Provide the (X, Y) coordinate of the cell's center where the given text is located.  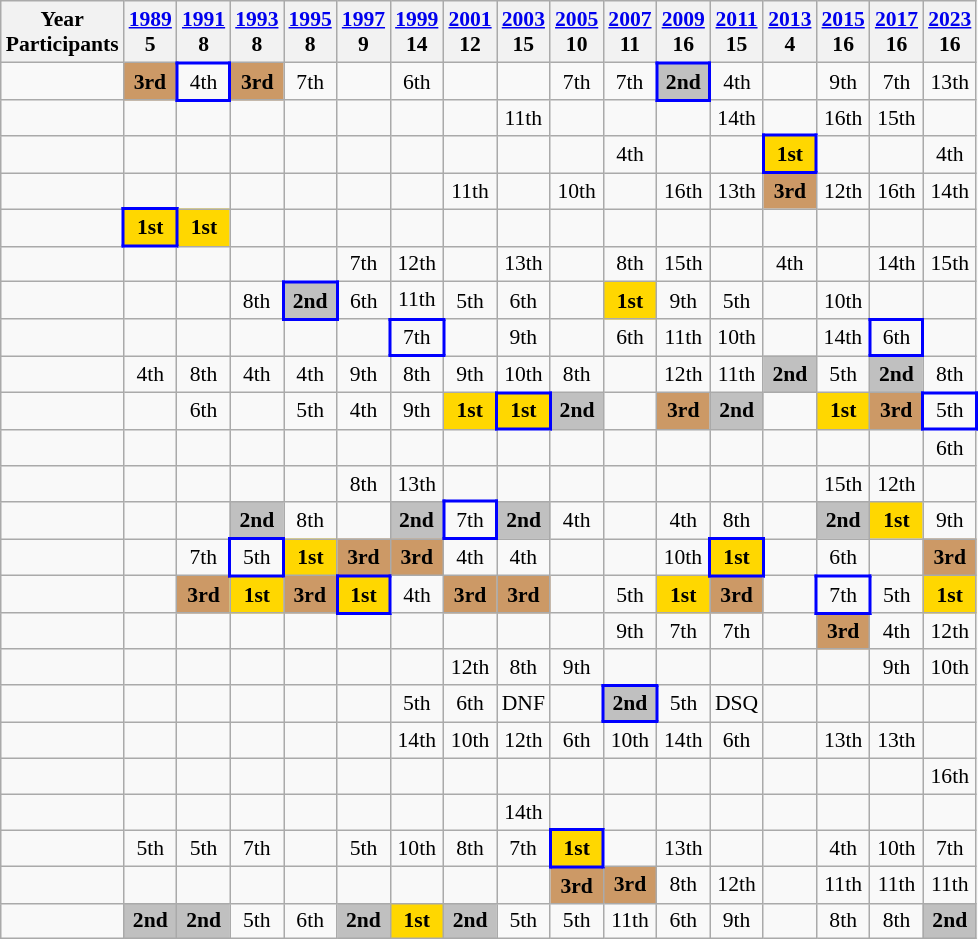
2003 15 (524, 32)
1995 8 (310, 32)
2013 4 (790, 32)
2017 16 (896, 32)
1991 8 (204, 32)
2007 11 (630, 32)
2011 15 (736, 32)
2005 10 (576, 32)
2023 16 (950, 32)
2015 16 (844, 32)
Year Participants (62, 32)
1993 8 (256, 32)
1999 14 (416, 32)
1997 9 (364, 32)
2009 16 (684, 32)
1989 5 (150, 32)
2001 12 (470, 32)
DSQ (736, 704)
DNF (524, 704)
